Scan for the cell matching the given text and deliver its (X, Y) coordinate at center. 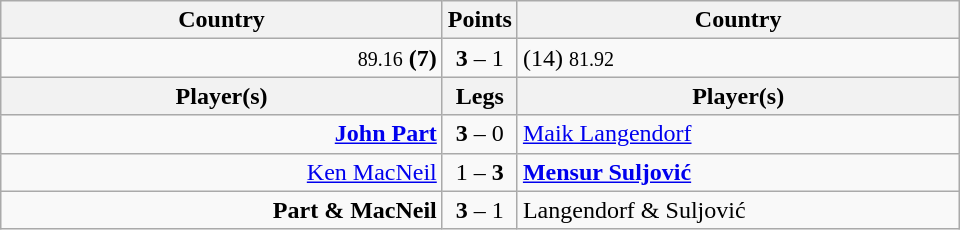
Mensur Suljović (738, 172)
Ken MacNeil (222, 172)
Maik Langendorf (738, 134)
Points (480, 20)
Legs (480, 96)
(14) 81.92 (738, 58)
1 – 3 (480, 172)
Langendorf & Suljović (738, 210)
John Part (222, 134)
3 – 0 (480, 134)
89.16 (7) (222, 58)
Part & MacNeil (222, 210)
